Pinpoint the cell where the given text exists, returning its (x, y) midpoint coordinate. 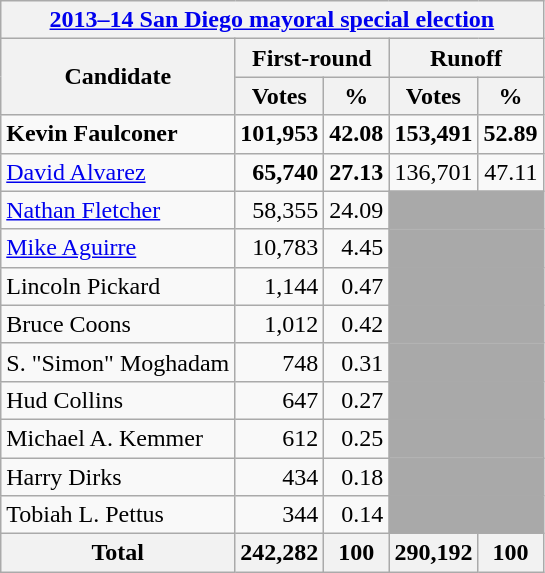
136,701 (434, 172)
Nathan Fletcher (118, 210)
First-round (312, 58)
Mike Aguirre (118, 248)
153,491 (434, 134)
52.89 (510, 134)
Total (118, 553)
Harry Dirks (118, 477)
242,282 (280, 553)
27.13 (356, 172)
Bruce Coons (118, 324)
42.08 (356, 134)
47.11 (510, 172)
101,953 (280, 134)
748 (280, 362)
1,144 (280, 286)
10,783 (280, 248)
24.09 (356, 210)
344 (280, 515)
0.14 (356, 515)
0.31 (356, 362)
0.18 (356, 477)
4.45 (356, 248)
Candidate (118, 77)
Lincoln Pickard (118, 286)
2013–14 San Diego mayoral special election (272, 20)
Michael A. Kemmer (118, 438)
0.42 (356, 324)
647 (280, 400)
290,192 (434, 553)
58,355 (280, 210)
0.27 (356, 400)
434 (280, 477)
65,740 (280, 172)
0.47 (356, 286)
612 (280, 438)
0.25 (356, 438)
David Alvarez (118, 172)
1,012 (280, 324)
Hud Collins (118, 400)
S. "Simon" Moghadam (118, 362)
Runoff (466, 58)
Tobiah L. Pettus (118, 515)
Kevin Faulconer (118, 134)
